Detect which cell encompasses the target text, then output its (X, Y) center coordinate. 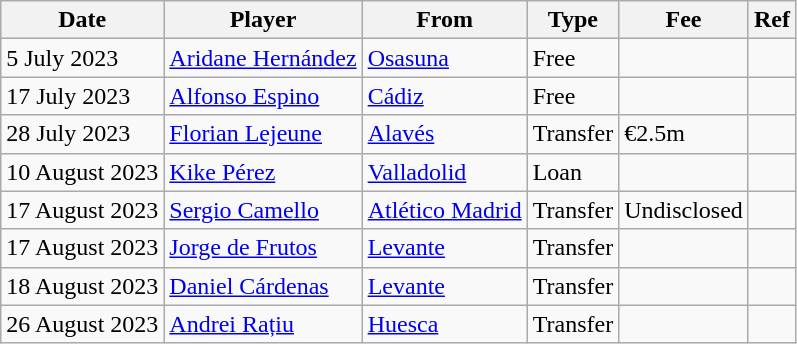
Cádiz (444, 96)
Loan (573, 172)
Ref (772, 20)
Andrei Rațiu (263, 324)
Atlético Madrid (444, 210)
18 August 2023 (82, 286)
Fee (684, 20)
Florian Lejeune (263, 134)
Type (573, 20)
10 August 2023 (82, 172)
26 August 2023 (82, 324)
Osasuna (444, 58)
5 July 2023 (82, 58)
Alavés (444, 134)
17 July 2023 (82, 96)
Date (82, 20)
€2.5m (684, 134)
Sergio Camello (263, 210)
Player (263, 20)
Aridane Hernández (263, 58)
Huesca (444, 324)
Kike Pérez (263, 172)
28 July 2023 (82, 134)
Daniel Cárdenas (263, 286)
Alfonso Espino (263, 96)
From (444, 20)
Undisclosed (684, 210)
Valladolid (444, 172)
Jorge de Frutos (263, 248)
